Return (X, Y) of the center of cell containing provided text 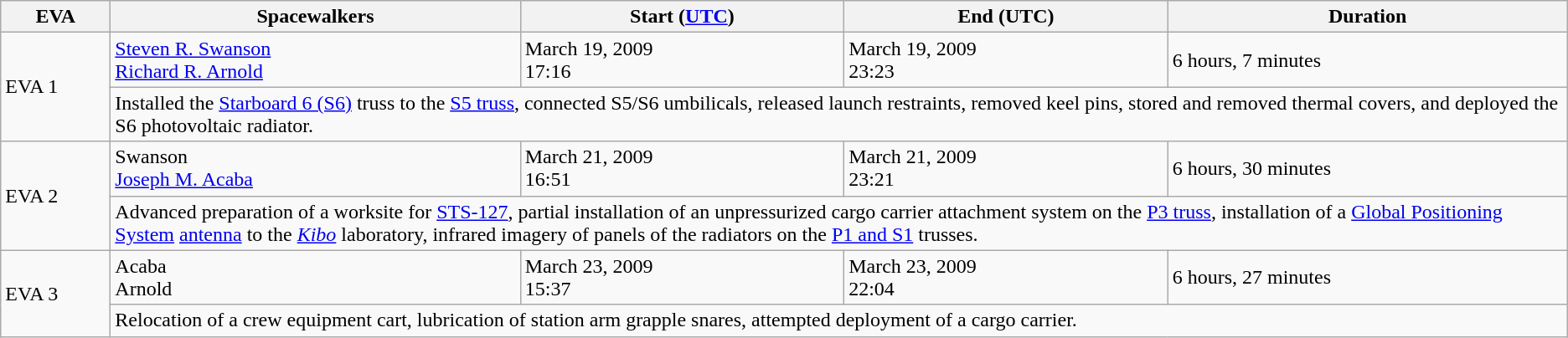
Swanson Joseph M. Acaba (315, 169)
Start (UTC) (682, 17)
6 hours, 27 minutes (1367, 278)
March 19, 2009 23:23 (1006, 60)
Acaba Arnold (315, 278)
EVA 1 (55, 87)
March 23, 2009 15:37 (682, 278)
Spacewalkers (315, 17)
March 23, 2009 22:04 (1006, 278)
EVA (55, 17)
March 21, 2009 23:21 (1006, 169)
Steven R. Swanson Richard R. Arnold (315, 60)
End (UTC) (1006, 17)
March 19, 2009 17:16 (682, 60)
Duration (1367, 17)
March 21, 2009 16:51 (682, 169)
6 hours, 30 minutes (1367, 169)
EVA 3 (55, 293)
EVA 2 (55, 196)
6 hours, 7 minutes (1367, 60)
Relocation of a crew equipment cart, lubrication of station arm grapple snares, attempted deployment of a cargo carrier. (839, 320)
